Return [X, Y] of the center of cell containing provided text 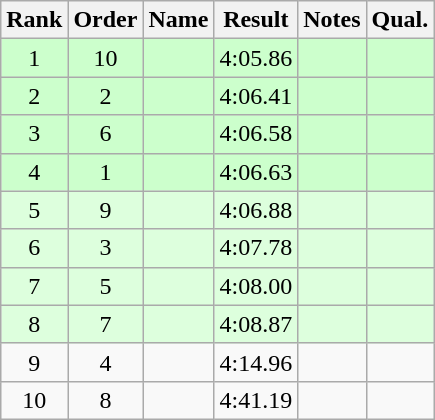
4:14.96 [256, 362]
4:06.63 [256, 172]
4:05.86 [256, 58]
Notes [332, 20]
4:08.87 [256, 324]
4:06.41 [256, 96]
4:07.78 [256, 248]
4:41.19 [256, 400]
4:08.00 [256, 286]
Result [256, 20]
Rank [34, 20]
4:06.58 [256, 134]
4:06.88 [256, 210]
Name [178, 20]
Order [106, 20]
Qual. [400, 20]
